Capture the cell that displays the provided text and extract its [X, Y] central coordinate. 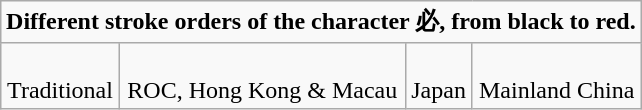
Japan [438, 76]
ROC, Hong Kong & Macau [262, 76]
Mainland China [556, 76]
Traditional [60, 76]
Different stroke orders of the character 必, from black to red. [322, 22]
